Return the [X, Y] coordinate for the center point of the cell that contains the specified text.  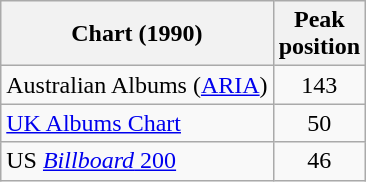
US Billboard 200 [137, 161]
46 [319, 161]
50 [319, 123]
Chart (1990) [137, 34]
UK Albums Chart [137, 123]
Peakposition [319, 34]
143 [319, 85]
Australian Albums (ARIA) [137, 85]
